Return (X, Y) of the center of cell containing provided text 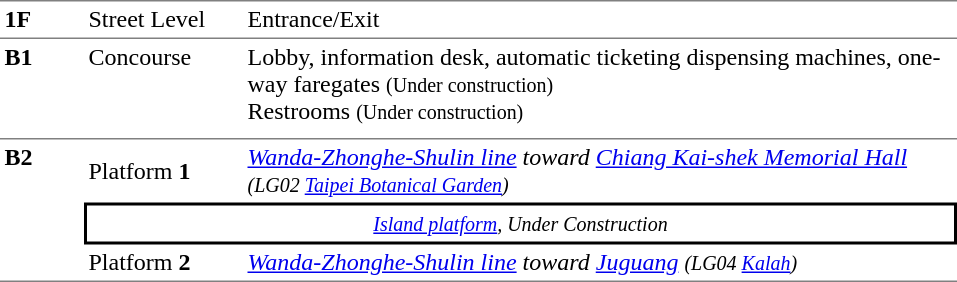
B2 (42, 211)
B1 (42, 89)
Wanda-Zhonghe-Shulin line toward Chiang Kai-shek Memorial Hall (LG02 Taipei Botanical Garden) (600, 172)
Lobby, information desk, automatic ticketing dispensing machines, one-way faregates (Under construction)Restrooms (Under construction) (600, 84)
Street Level (164, 20)
Concourse (164, 89)
1F (42, 20)
Island platform, Under Construction (520, 223)
Wanda-Zhonghe-Shulin line toward Juguang (LG04 Kalah) (600, 263)
Platform 1 (164, 172)
Platform 2 (164, 263)
Entrance/Exit (600, 20)
